Return [X, Y] of the center of cell containing provided text 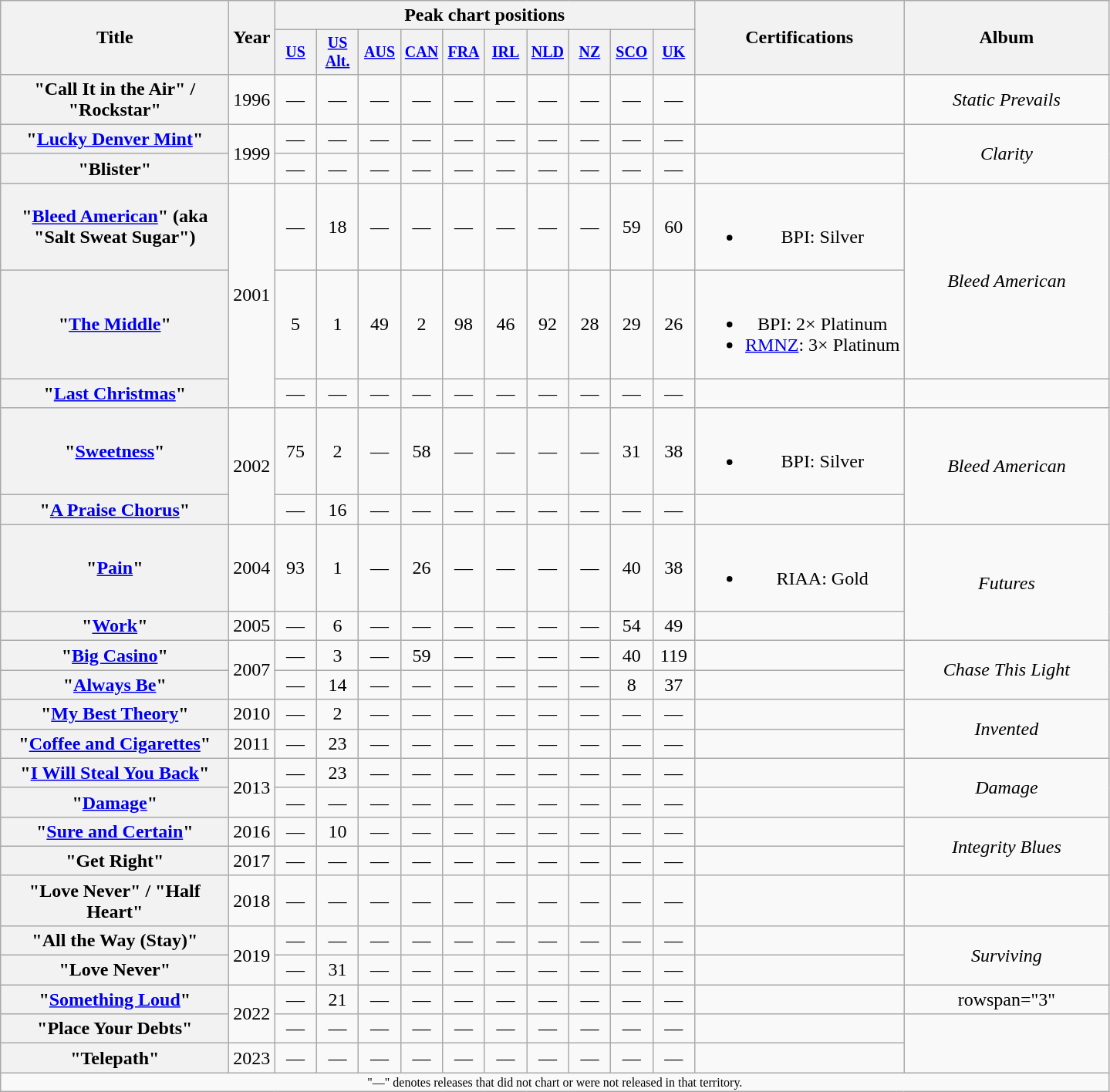
"Sure and Certain" [115, 831]
"The Middle" [115, 325]
Futures [1007, 583]
rowspan="3" [1007, 999]
FRA [464, 52]
18 [337, 227]
Clarity [1007, 153]
16 [337, 510]
USAlt. [337, 52]
1999 [251, 153]
"Last Christmas" [115, 393]
SCO [632, 52]
14 [337, 685]
US [295, 52]
CAN [421, 52]
46 [505, 325]
"My Best Theory" [115, 714]
Integrity Blues [1007, 846]
NLD [548, 52]
2010 [251, 714]
92 [548, 325]
2019 [251, 955]
2011 [251, 743]
Invented [1007, 729]
"Big Casino" [115, 656]
"Sweetness" [115, 452]
"Get Right" [115, 861]
Album [1007, 38]
"Always Be" [115, 685]
28 [589, 325]
NZ [589, 52]
"Call It in the Air" / "Rockstar" [115, 99]
3 [337, 656]
93 [295, 568]
98 [464, 325]
Certifications [799, 38]
5 [295, 325]
Title [115, 38]
"Blister" [115, 168]
"Pain" [115, 568]
21 [337, 999]
10 [337, 831]
"A Praise Chorus" [115, 510]
75 [295, 452]
2005 [251, 626]
2002 [251, 466]
6 [337, 626]
UK [673, 52]
Static Prevails [1007, 99]
AUS [380, 52]
"All the Way (Stay)" [115, 940]
Surviving [1007, 955]
1996 [251, 99]
IRL [505, 52]
2017 [251, 861]
8 [632, 685]
Damage [1007, 787]
Chase This Light [1007, 670]
2001 [251, 295]
"Coffee and Cigarettes" [115, 743]
"Damage" [115, 802]
"Telepath" [115, 1058]
Peak chart positions [484, 15]
2023 [251, 1058]
Year [251, 38]
2007 [251, 670]
2013 [251, 787]
2004 [251, 568]
119 [673, 656]
54 [632, 626]
RIAA: Gold [799, 568]
60 [673, 227]
"Bleed American" (aka "Salt Sweat Sugar") [115, 227]
"—" denotes releases that did not chart or were not released in that territory. [555, 1082]
BPI: 2× PlatinumRMNZ: 3× Platinum [799, 325]
37 [673, 685]
29 [632, 325]
"Lucky Denver Mint" [115, 139]
2022 [251, 1014]
2016 [251, 831]
58 [421, 452]
"Love Never" [115, 970]
"I Will Steal You Back" [115, 773]
"Love Never" / "Half Heart" [115, 901]
"Something Loud" [115, 999]
"Place Your Debts" [115, 1029]
2018 [251, 901]
"Work" [115, 626]
